Return [x, y] of the center of cell containing provided text 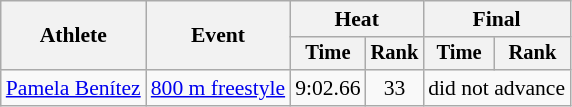
800 m freestyle [218, 88]
Pamela Benítez [74, 88]
33 [395, 88]
did not advance [496, 88]
Event [218, 36]
Final [496, 19]
Athlete [74, 36]
Heat [356, 19]
9:02.66 [328, 88]
